Scan for the cell matching the given text and deliver its [x, y] coordinate at center. 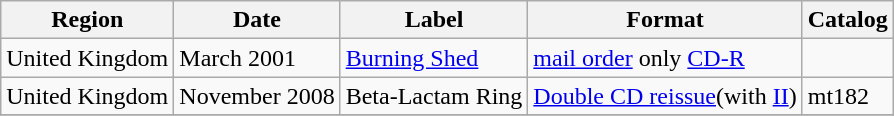
November 2008 [257, 96]
Burning Shed [434, 58]
Beta-Lactam Ring [434, 96]
mt182 [848, 96]
Catalog [848, 20]
Date [257, 20]
Region [88, 20]
Format [665, 20]
March 2001 [257, 58]
Label [434, 20]
mail order only CD-R [665, 58]
Double CD reissue(with II) [665, 96]
